Output the (x, y) coordinate of the center of the cell containing the given text.  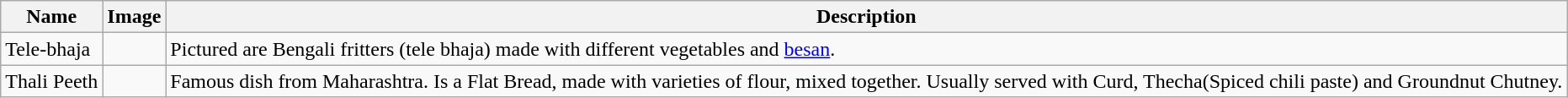
Thali Peeth (52, 81)
Image (135, 17)
Description (867, 17)
Tele-bhaja (52, 49)
Pictured are Bengali fritters (tele bhaja) made with different vegetables and besan. (867, 49)
Name (52, 17)
